Capture the cell that displays the provided text and extract its [x, y] central coordinate. 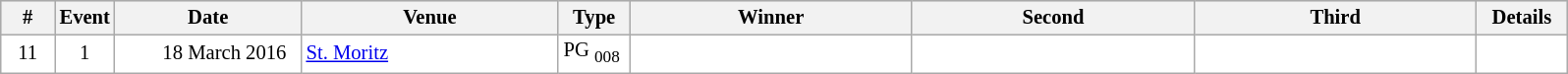
Type [593, 17]
Date [208, 17]
11 [28, 53]
Winner [770, 17]
1 [84, 53]
Venue [430, 17]
St. Moritz [430, 53]
Event [84, 17]
Third [1336, 17]
Second [1053, 17]
Details [1522, 17]
18 March 2016 [208, 53]
# [28, 17]
PG 008 [593, 53]
